Detect which cell encompasses the target text, then output its [x, y] center coordinate. 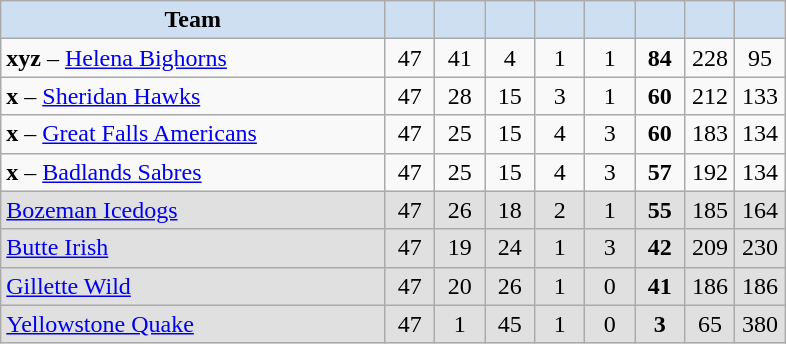
Butte Irish [193, 248]
228 [710, 58]
Bozeman Icedogs [193, 210]
x – Sheridan Hawks [193, 96]
133 [760, 96]
84 [660, 58]
164 [760, 210]
28 [460, 96]
24 [510, 248]
18 [510, 210]
x – Badlands Sabres [193, 172]
57 [660, 172]
xyz – Helena Bighorns [193, 58]
55 [660, 210]
65 [710, 324]
95 [760, 58]
20 [460, 286]
192 [710, 172]
230 [760, 248]
Yellowstone Quake [193, 324]
Team [193, 20]
42 [660, 248]
x – Great Falls Americans [193, 134]
185 [710, 210]
2 [560, 210]
19 [460, 248]
212 [710, 96]
Gillette Wild [193, 286]
209 [710, 248]
45 [510, 324]
380 [760, 324]
183 [710, 134]
